Find where the given text appears and provide that cell's center as (X, Y) coordinate. 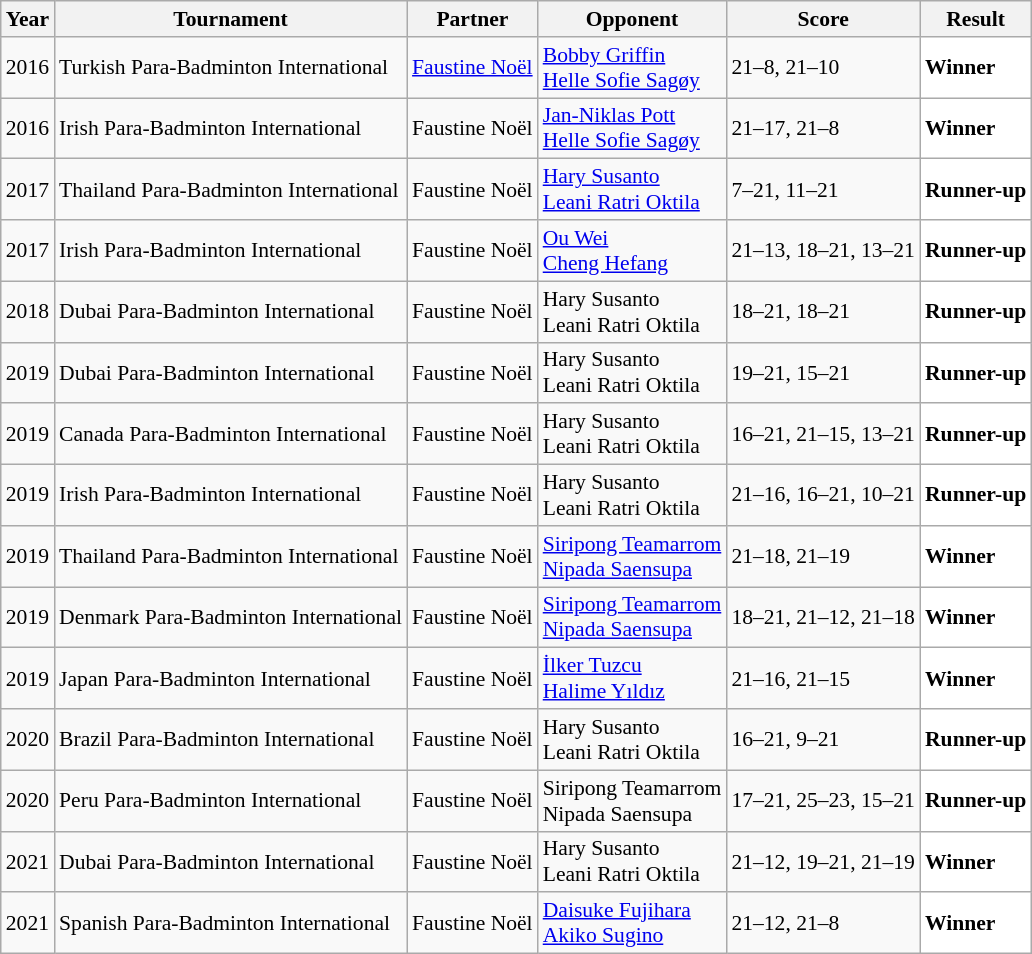
21–17, 21–8 (823, 128)
Brazil Para-Badminton International (230, 740)
16–21, 9–21 (823, 740)
18–21, 18–21 (823, 312)
7–21, 11–21 (823, 190)
Bobby Griffin Helle Sofie Sagøy (632, 68)
21–12, 21–8 (823, 924)
Partner (472, 19)
Opponent (632, 19)
21–16, 16–21, 10–21 (823, 496)
21–13, 18–21, 13–21 (823, 250)
Canada Para-Badminton International (230, 434)
19–21, 15–21 (823, 372)
Result (976, 19)
Turkish Para-Badminton International (230, 68)
18–21, 21–12, 21–18 (823, 618)
Japan Para-Badminton International (230, 678)
Jan-Niklas Pott Helle Sofie Sagøy (632, 128)
Peru Para-Badminton International (230, 800)
İlker Tuzcu Halime Yıldız (632, 678)
21–16, 21–15 (823, 678)
16–21, 21–15, 13–21 (823, 434)
Daisuke Fujihara Akiko Sugino (632, 924)
Spanish Para-Badminton International (230, 924)
17–21, 25–23, 15–21 (823, 800)
Score (823, 19)
21–8, 21–10 (823, 68)
21–18, 21–19 (823, 556)
Ou Wei Cheng Hefang (632, 250)
Year (28, 19)
2018 (28, 312)
Denmark Para-Badminton International (230, 618)
Tournament (230, 19)
21–12, 19–21, 21–19 (823, 862)
